Extract the (x, y) coordinate from the center of the cell holding the provided text.  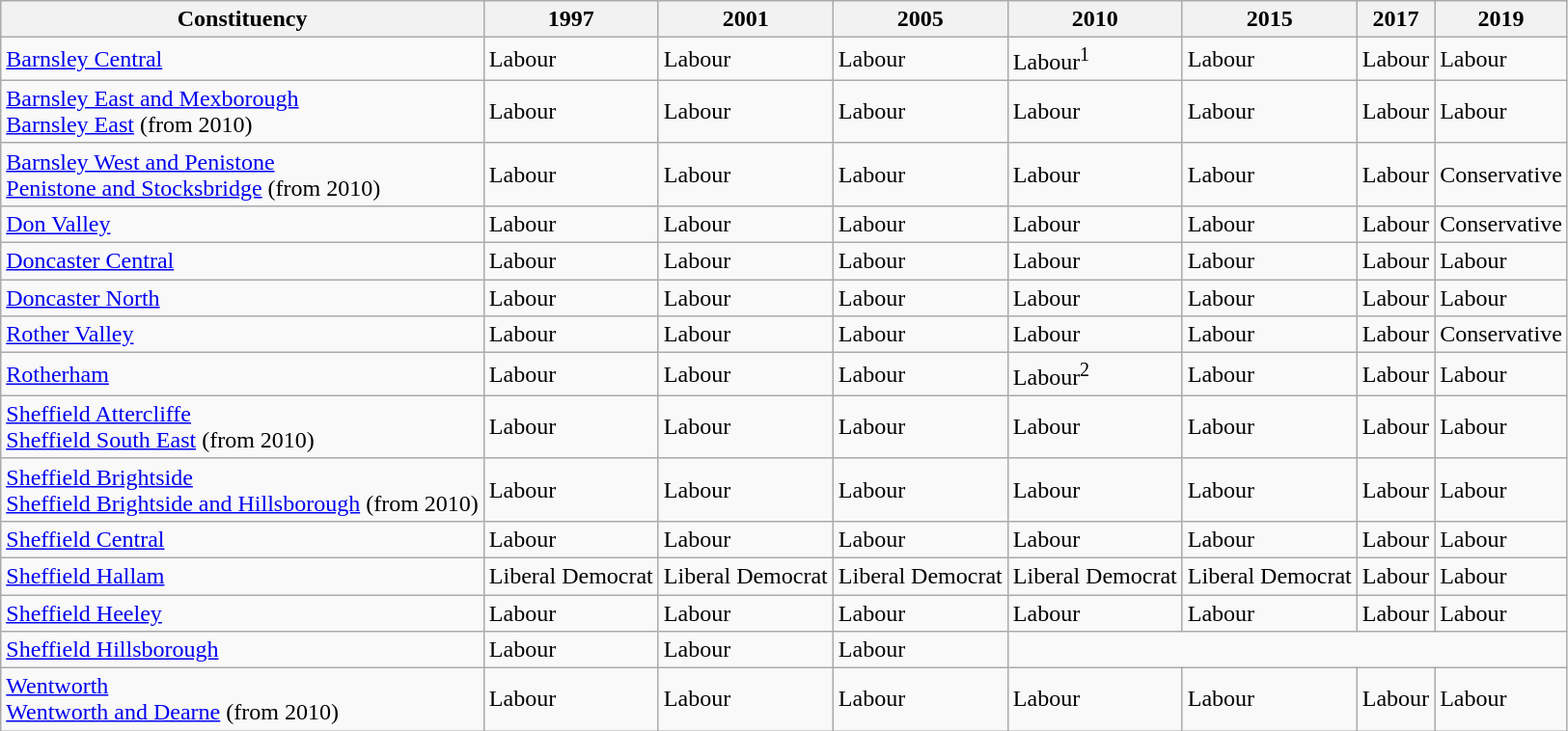
Constituency (243, 19)
Doncaster Central (243, 261)
Doncaster North (243, 298)
Sheffield Hillsborough (243, 650)
Labour2 (1094, 374)
Rother Valley (243, 335)
2005 (921, 19)
2010 (1094, 19)
Sheffield BrightsideSheffield Brightside and Hillsborough (from 2010) (243, 490)
2017 (1395, 19)
Sheffield Central (243, 539)
Sheffield AttercliffeSheffield South East (from 2010) (243, 426)
Barnsley East and MexboroughBarnsley East (from 2010) (243, 112)
Barnsley West and PenistonePenistone and Stocksbridge (from 2010) (243, 174)
1997 (571, 19)
Labour1 (1094, 60)
Rotherham (243, 374)
2015 (1270, 19)
Sheffield Hallam (243, 576)
Sheffield Heeley (243, 613)
2019 (1501, 19)
Barnsley Central (243, 60)
2001 (745, 19)
WentworthWentworth and Dearne (from 2010) (243, 700)
Don Valley (243, 224)
